For the text-containing cell, return its midpoint in (x, y) coordinate format. 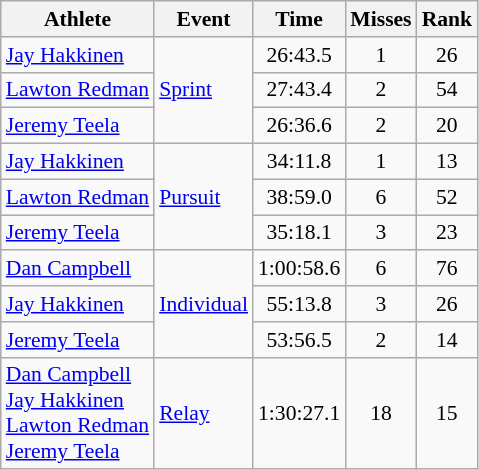
1:00:58.6 (299, 269)
Sprint (204, 90)
55:13.8 (299, 304)
13 (448, 162)
Athlete (78, 19)
Time (299, 19)
1:30:27.1 (299, 413)
Rank (448, 19)
Individual (204, 304)
26:43.5 (299, 55)
Relay (204, 413)
23 (448, 233)
54 (448, 90)
20 (448, 126)
76 (448, 269)
Event (204, 19)
38:59.0 (299, 197)
27:43.4 (299, 90)
15 (448, 413)
18 (380, 413)
Pursuit (204, 198)
52 (448, 197)
Dan CampbellJay HakkinenLawton RedmanJeremy Teela (78, 413)
26:36.6 (299, 126)
35:18.1 (299, 233)
Dan Campbell (78, 269)
Misses (380, 19)
53:56.5 (299, 340)
34:11.8 (299, 162)
14 (448, 340)
